Pinpoint the cell where the given text exists, returning its (X, Y) midpoint coordinate. 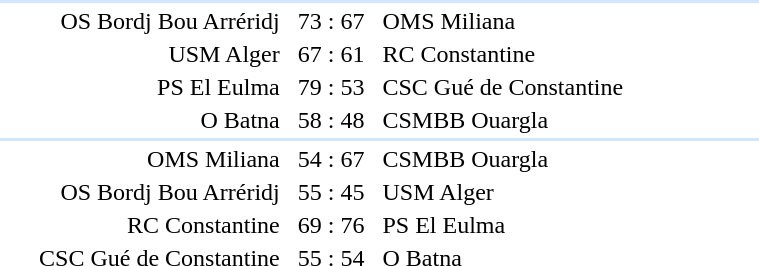
55 : 45 (331, 192)
54 : 67 (331, 159)
67 : 61 (331, 54)
58 : 48 (331, 120)
73 : 67 (331, 21)
CSC Gué de Constantine (522, 87)
79 : 53 (331, 87)
69 : 76 (331, 225)
O Batna (140, 120)
